Return (X, Y) of the center of cell containing provided text 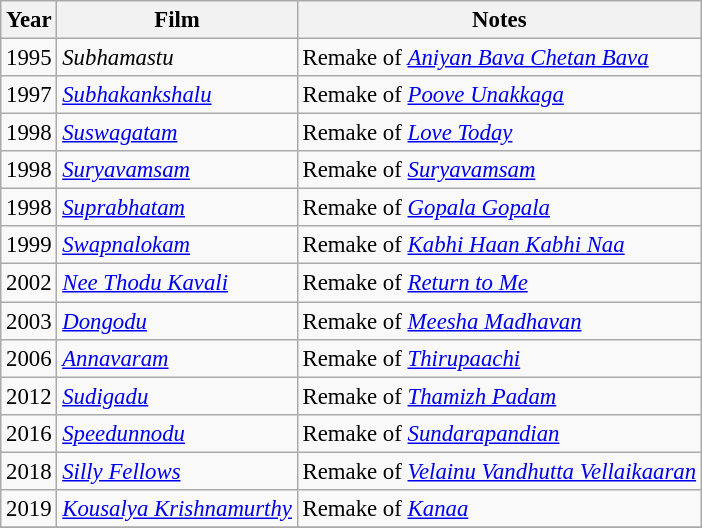
Dongodu (177, 321)
2003 (29, 321)
Silly Fellows (177, 471)
Notes (499, 20)
Remake of Gopala Gopala (499, 208)
Suprabhatam (177, 208)
Remake of Meesha Madhavan (499, 321)
1999 (29, 245)
Remake of Aniyan Bava Chetan Bava (499, 58)
Film (177, 20)
Remake of Thamizh Padam (499, 396)
Subhakankshalu (177, 95)
Remake of Sundarapandian (499, 433)
Swapnalokam (177, 245)
2016 (29, 433)
Remake of Kanaa (499, 509)
Remake of Return to Me (499, 283)
Remake of Velainu Vandhutta Vellaikaaran (499, 471)
Remake of Love Today (499, 133)
Speedunnodu (177, 433)
2002 (29, 283)
Suswagatam (177, 133)
Subhamastu (177, 58)
Remake of Poove Unakkaga (499, 95)
Nee Thodu Kavali (177, 283)
Remake of Suryavamsam (499, 170)
Year (29, 20)
Remake of Kabhi Haan Kabhi Naa (499, 245)
2006 (29, 358)
Remake of Thirupaachi (499, 358)
1997 (29, 95)
2012 (29, 396)
Annavaram (177, 358)
Kousalya Krishnamurthy (177, 509)
2018 (29, 471)
1995 (29, 58)
Sudigadu (177, 396)
2019 (29, 509)
Suryavamsam (177, 170)
